Return [X, Y] of the center of cell containing provided text 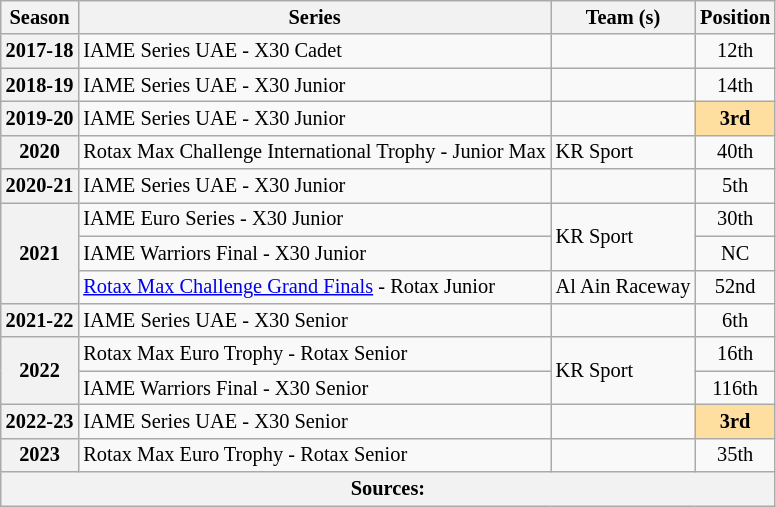
2017-18 [40, 51]
2019-20 [40, 118]
6th [735, 320]
2020 [40, 152]
2018-19 [40, 85]
Rotax Max Challenge International Trophy - Junior Max [314, 152]
2021-22 [40, 320]
Team (s) [623, 17]
16th [735, 354]
IAME Warriors Final - X30 Senior [314, 388]
52nd [735, 287]
2021 [40, 252]
Sources: [388, 489]
35th [735, 455]
Al Ain Raceway [623, 287]
IAME Warriors Final - X30 Junior [314, 253]
2023 [40, 455]
NC [735, 253]
2020-21 [40, 186]
14th [735, 85]
2022 [40, 370]
Rotax Max Challenge Grand Finals - Rotax Junior [314, 287]
40th [735, 152]
Series [314, 17]
2022-23 [40, 421]
5th [735, 186]
Season [40, 17]
12th [735, 51]
IAME Series UAE - X30 Cadet [314, 51]
116th [735, 388]
30th [735, 219]
Position [735, 17]
IAME Euro Series - X30 Junior [314, 219]
